Capture the cell that displays the provided text and extract its (x, y) central coordinate. 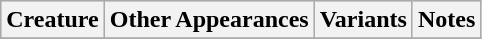
Notes (446, 20)
Variants (363, 20)
Creature (52, 20)
Other Appearances (209, 20)
